Search for the cell housing the specified text and yield its [X, Y] center coordinate. 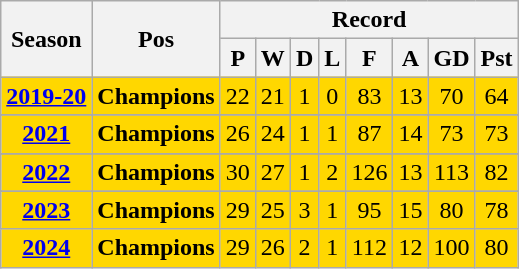
14 [410, 134]
GD [452, 58]
30 [238, 172]
0 [332, 96]
Pos [156, 39]
3 [304, 210]
22 [238, 96]
78 [496, 210]
70 [452, 96]
112 [370, 248]
24 [272, 134]
126 [370, 172]
21 [272, 96]
2024 [46, 248]
2022 [46, 172]
25 [272, 210]
83 [370, 96]
Season [46, 39]
W [272, 58]
P [238, 58]
L [332, 58]
113 [452, 172]
100 [452, 248]
Pst [496, 58]
12 [410, 248]
Record [369, 20]
2021 [46, 134]
82 [496, 172]
D [304, 58]
15 [410, 210]
87 [370, 134]
2023 [46, 210]
95 [370, 210]
2019-20 [46, 96]
A [410, 58]
64 [496, 96]
F [370, 58]
27 [272, 172]
